Scan for the cell matching the given text and deliver its [x, y] coordinate at center. 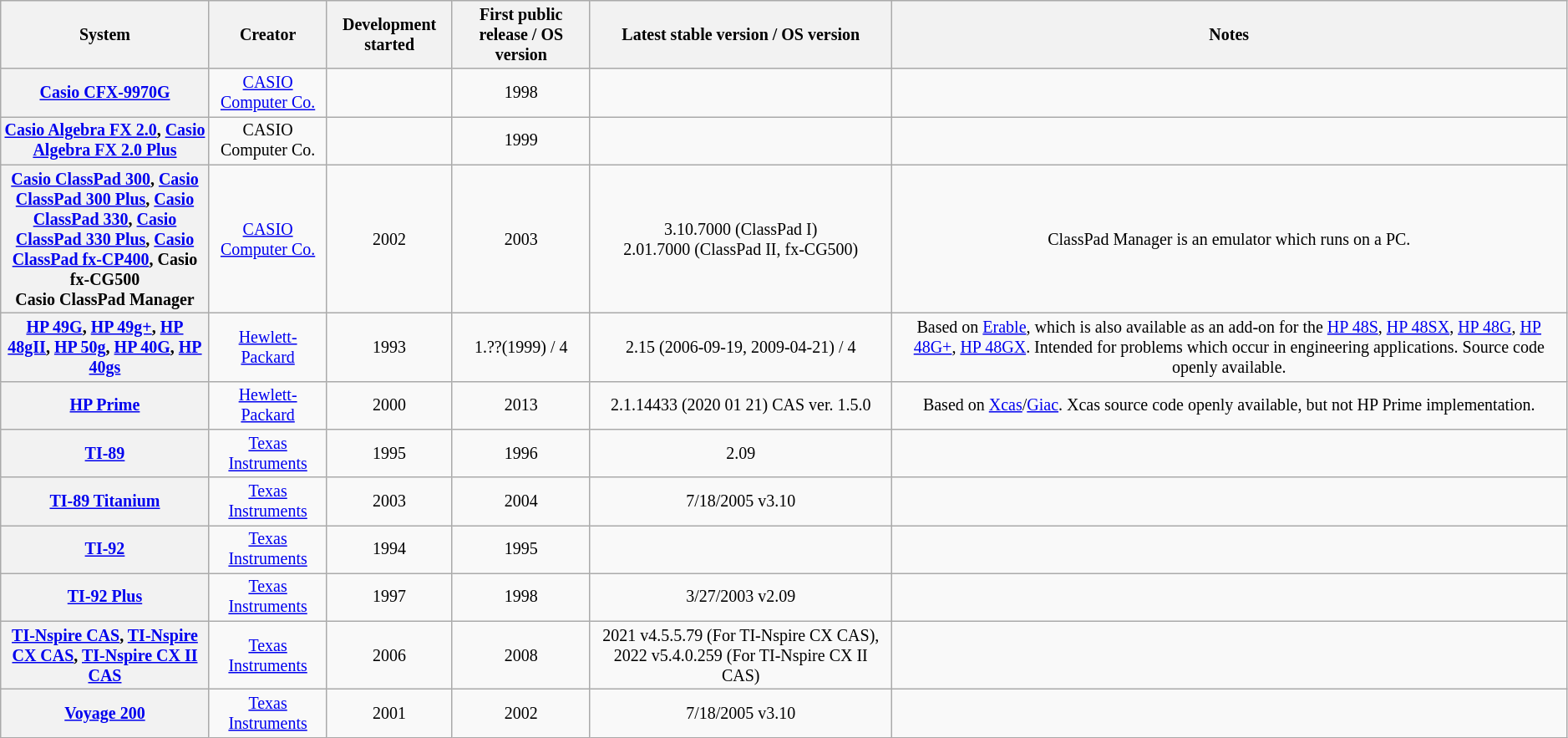
TI-92 Plus [105, 597]
TI-Nspire CAS, TI-Nspire CX CAS, TI-Nspire CX II CAS [105, 655]
1994 [389, 550]
TI-89 [105, 453]
2008 [521, 655]
Notes [1229, 35]
2.15 (2006-09-19, 2009-04-21) / 4 [740, 348]
1996 [521, 453]
2021 v4.5.5.79 (For TI-Nspire CX CAS), 2022 v5.4.0.259 (For TI-Nspire CX II CAS) [740, 655]
TI-89 Titanium [105, 501]
2.1.14433 (2020 01 21) CAS ver. 1.5.0 [740, 405]
HP Prime [105, 405]
2000 [389, 405]
ClassPad Manager is an emulator which runs on a PC. [1229, 239]
Development started [389, 35]
1993 [389, 348]
1997 [389, 597]
Casio CFX-9970G [105, 94]
2006 [389, 655]
Creator [267, 35]
Based on Xcas/Giac. Xcas source code openly available, but not HP Prime implementation. [1229, 405]
TI-92 [105, 550]
3/27/2003 v2.09 [740, 597]
3.10.7000 (ClassPad I)2.01.7000 (ClassPad II, fx-CG500) [740, 239]
HP 49G, HP 49g+, HP 48gII, HP 50g, HP 40G, HP 40gs [105, 348]
2.09 [740, 453]
First public release / OS version [521, 35]
Casio Algebra FX 2.0, Casio Algebra FX 2.0 Plus [105, 140]
2013 [521, 405]
1999 [521, 140]
2001 [389, 714]
Latest stable version / OS version [740, 35]
2004 [521, 501]
Voyage 200 [105, 714]
1.??(1999) / 4 [521, 348]
System [105, 35]
